Output the [x, y] coordinate of the center of the cell containing the given text.  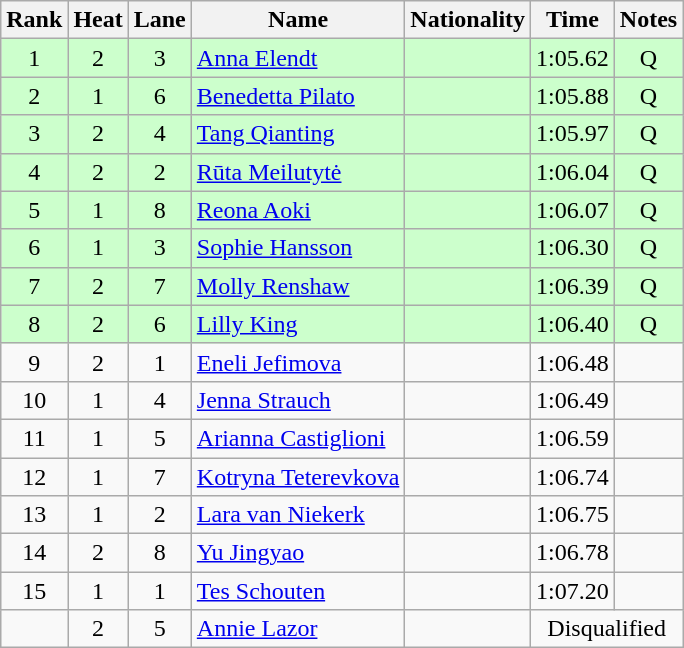
Eneli Jefimova [298, 362]
Disqualified [607, 629]
1:06.48 [573, 362]
Annie Lazor [298, 629]
Notes [648, 20]
Tes Schouten [298, 591]
Arianna Castiglioni [298, 438]
Benedetta Pilato [298, 96]
1:05.88 [573, 96]
Time [573, 20]
Yu Jingyao [298, 553]
Rank [34, 20]
Rūta Meilutytė [298, 172]
Lane [160, 20]
Lara van Niekerk [298, 515]
Kotryna Teterevkova [298, 477]
Molly Renshaw [298, 286]
Reona Aoki [298, 210]
12 [34, 477]
1:05.62 [573, 58]
Heat [98, 20]
15 [34, 591]
1:07.20 [573, 591]
1:05.97 [573, 134]
1:06.59 [573, 438]
13 [34, 515]
1:06.07 [573, 210]
1:06.74 [573, 477]
Sophie Hansson [298, 248]
10 [34, 400]
11 [34, 438]
1:06.30 [573, 248]
1:06.75 [573, 515]
Nationality [468, 20]
1:06.04 [573, 172]
1:06.40 [573, 324]
Name [298, 20]
1:06.78 [573, 553]
Jenna Strauch [298, 400]
9 [34, 362]
Tang Qianting [298, 134]
1:06.49 [573, 400]
14 [34, 553]
Lilly King [298, 324]
1:06.39 [573, 286]
Anna Elendt [298, 58]
